Detect which cell encompasses the target text, then output its (X, Y) center coordinate. 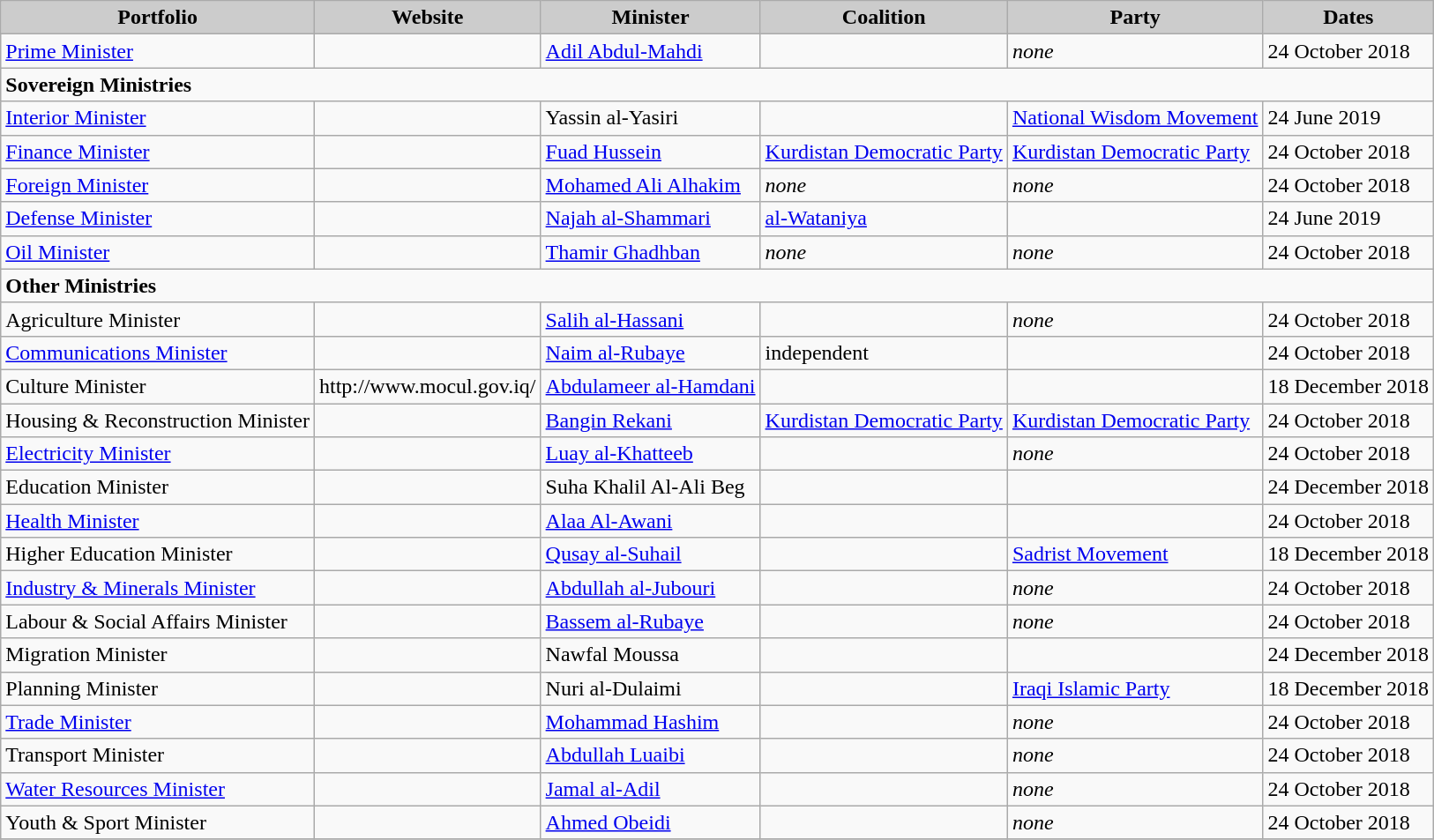
Coalition (884, 18)
Communications Minister (158, 353)
Nawfal Moussa (651, 655)
Finance Minister (158, 152)
http://www.mocul.gov.iq/ (427, 386)
Portfolio (158, 18)
Defense Minister (158, 219)
Housing & Reconstruction Minister (158, 420)
Thamir Ghadhban (651, 252)
Suha Khalil Al-Ali Beg (651, 487)
Website (427, 18)
Education Minister (158, 487)
Trade Minister (158, 722)
Abdullah al-Jubouri (651, 588)
Luay al-Khatteeb (651, 454)
Iraqi Islamic Party (1135, 688)
Mohammad Hashim (651, 722)
Dates (1348, 18)
Jamal al-Adil (651, 789)
Migration Minister (158, 655)
Water Resources Minister (158, 789)
Oil Minister (158, 252)
Other Ministries (718, 286)
Higher Education Minister (158, 554)
al-Wataniya (884, 219)
independent (884, 353)
Prime Minister (158, 51)
Abdullah Luaibi (651, 755)
Minister (651, 18)
Salih al-Hassani (651, 319)
National Wisdom Movement (1135, 118)
Bassem al-Rubaye (651, 621)
Transport Minister (158, 755)
Party (1135, 18)
Abdulameer al-Hamdani (651, 386)
Bangin Rekani (651, 420)
Electricity Minister (158, 454)
Health Minister (158, 521)
Foreign Minister (158, 185)
Alaa Al-Awani (651, 521)
Planning Minister (158, 688)
Naim al-Rubaye (651, 353)
Industry & Minerals Minister (158, 588)
Adil Abdul-Mahdi (651, 51)
Interior Minister (158, 118)
Ahmed Obeidi (651, 822)
Yassin al-Yasiri (651, 118)
Agriculture Minister (158, 319)
Sadrist Movement (1135, 554)
Culture Minister (158, 386)
Youth & Sport Minister (158, 822)
Mohamed Ali Alhakim (651, 185)
Nuri al-Dulaimi (651, 688)
Sovereign Ministries (718, 85)
Qusay al-Suhail (651, 554)
Najah al-Shammari (651, 219)
Labour & Social Affairs Minister (158, 621)
Fuad Hussein (651, 152)
